Pinpoint the cell where the given text exists, returning its (X, Y) midpoint coordinate. 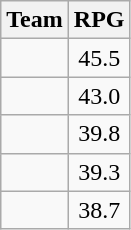
Team (35, 20)
RPG (99, 20)
39.8 (99, 134)
39.3 (99, 172)
38.7 (99, 210)
45.5 (99, 58)
43.0 (99, 96)
